Detect which cell encompasses the target text, then output its [x, y] center coordinate. 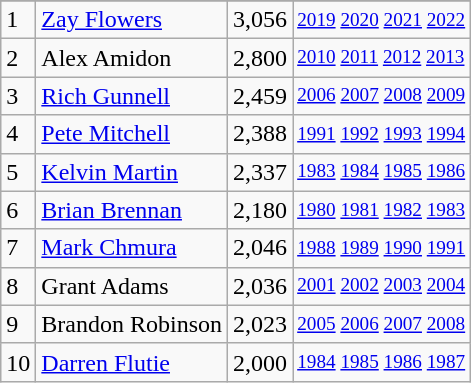
2,046 [260, 248]
Alex Amidon [132, 58]
2,337 [260, 172]
Mark Chmura [132, 248]
2,000 [260, 362]
1991 1992 1993 1994 [382, 134]
3 [18, 96]
2,459 [260, 96]
2001 2002 2003 2004 [382, 286]
9 [18, 324]
Kelvin Martin [132, 172]
2,388 [260, 134]
10 [18, 362]
2,036 [260, 286]
2,023 [260, 324]
6 [18, 210]
2019 2020 2021 2022 [382, 20]
Grant Adams [132, 286]
Rich Gunnell [132, 96]
1980 1981 1982 1983 [382, 210]
3,056 [260, 20]
4 [18, 134]
1988 1989 1990 1991 [382, 248]
2,800 [260, 58]
Brian Brennan [132, 210]
2010 2011 2012 2013 [382, 58]
8 [18, 286]
1983 1984 1985 1986 [382, 172]
1984 1985 1986 1987 [382, 362]
2,180 [260, 210]
Darren Flutie [132, 362]
Zay Flowers [132, 20]
2006 2007 2008 2009 [382, 96]
2 [18, 58]
1 [18, 20]
7 [18, 248]
Brandon Robinson [132, 324]
Pete Mitchell [132, 134]
5 [18, 172]
2005 2006 2007 2008 [382, 324]
